Output the [x, y] coordinate of the center of the cell containing the given text.  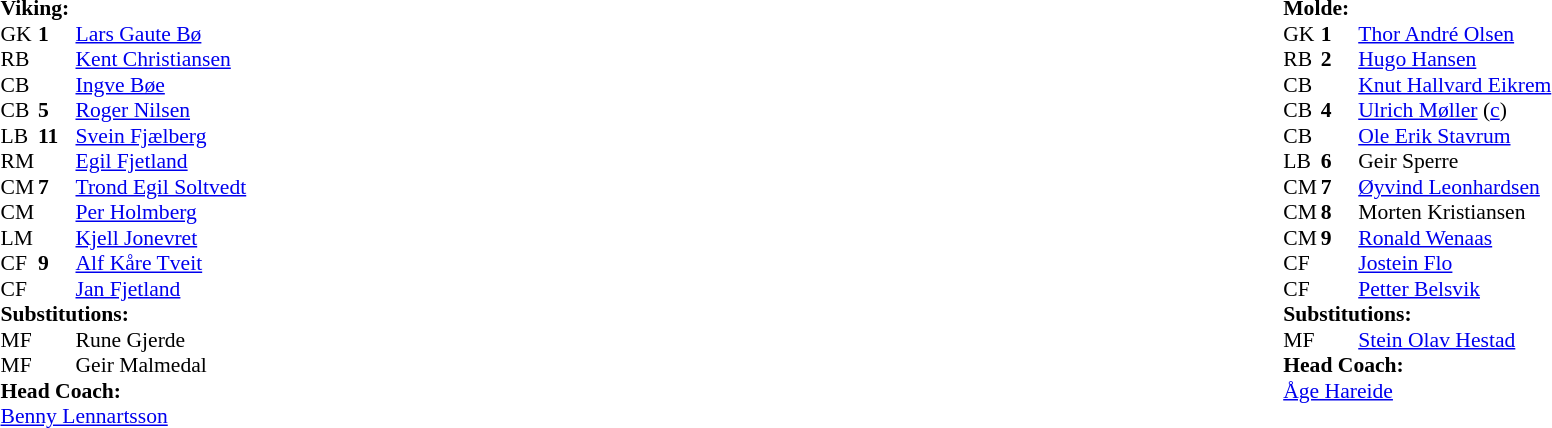
Trond Egil Soltvedt [162, 187]
Roger Nilsen [162, 111]
Lars Gaute Bø [162, 34]
Petter Belsvik [1454, 289]
Ronald Wenaas [1454, 238]
Rune Gjerde [162, 340]
Ulrich Møller (c) [1454, 111]
2 [1340, 59]
Ole Erik Stavrum [1454, 136]
Knut Hallvard Eikrem [1454, 85]
Jostein Flo [1454, 263]
Geir Sperre [1454, 161]
Per Holmberg [162, 213]
RM [19, 161]
Stein Olav Hestad [1454, 340]
5 [57, 111]
Svein Fjælberg [162, 136]
Åge Hareide [1417, 391]
4 [1340, 111]
Hugo Hansen [1454, 59]
Øyvind Leonhardsen [1454, 187]
Jan Fjetland [162, 289]
Ingve Bøe [162, 85]
8 [1340, 213]
Kjell Jonevret [162, 238]
6 [1340, 161]
Morten Kristiansen [1454, 213]
Egil Fjetland [162, 161]
Alf Kåre Tveit [162, 263]
11 [57, 136]
Geir Malmedal [162, 365]
Kent Christiansen [162, 59]
LM [19, 238]
Thor André Olsen [1454, 34]
